Extract the (X, Y) coordinate from the center of the cell holding the provided text.  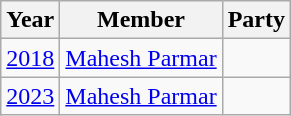
2023 (30, 96)
Party (256, 20)
Member (141, 20)
2018 (30, 58)
Year (30, 20)
